Extract the (X, Y) coordinate from the center of the cell holding the provided text.  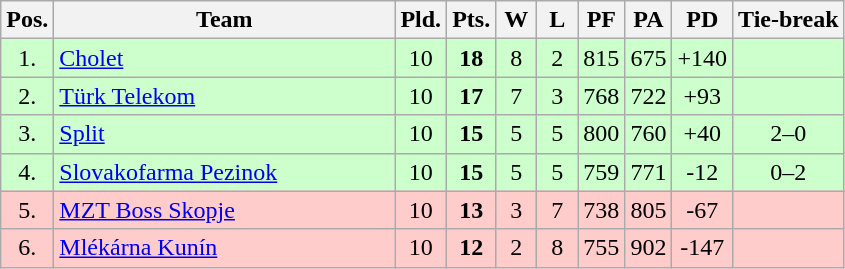
Türk Telekom (224, 96)
12 (472, 248)
-147 (702, 248)
Slovakofarma Pezinok (224, 172)
800 (602, 134)
815 (602, 58)
18 (472, 58)
17 (472, 96)
W (516, 20)
+93 (702, 96)
3. (28, 134)
Tie-break (789, 20)
Team (224, 20)
768 (602, 96)
805 (648, 210)
Pts. (472, 20)
4. (28, 172)
PA (648, 20)
13 (472, 210)
760 (648, 134)
902 (648, 248)
PF (602, 20)
Mlékárna Kunín (224, 248)
1. (28, 58)
Pld. (421, 20)
722 (648, 96)
771 (648, 172)
Cholet (224, 58)
L (558, 20)
759 (602, 172)
738 (602, 210)
0–2 (789, 172)
Split (224, 134)
+140 (702, 58)
Pos. (28, 20)
MZT Boss Skopje (224, 210)
675 (648, 58)
+40 (702, 134)
6. (28, 248)
755 (602, 248)
-12 (702, 172)
2–0 (789, 134)
PD (702, 20)
5. (28, 210)
2. (28, 96)
-67 (702, 210)
